Locate the cell with the specified text and output its [X, Y] center coordinate. 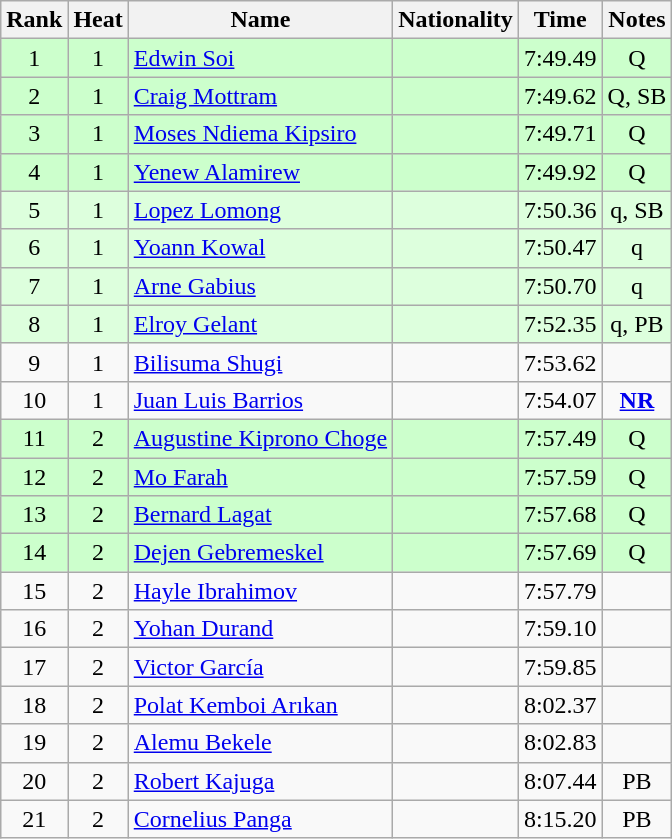
17 [34, 667]
Yohan Durand [260, 629]
Augustine Kiprono Choge [260, 438]
7:57.69 [560, 553]
Nationality [456, 20]
Alemu Bekele [260, 743]
7:49.62 [560, 96]
7:50.36 [560, 210]
18 [34, 705]
Hayle Ibrahimov [260, 591]
7:50.70 [560, 286]
Juan Luis Barrios [260, 400]
8:07.44 [560, 781]
Edwin Soi [260, 58]
8:15.20 [560, 819]
Victor García [260, 667]
Notes [637, 20]
Craig Mottram [260, 96]
Time [560, 20]
8:02.83 [560, 743]
Name [260, 20]
Cornelius Panga [260, 819]
7:57.59 [560, 477]
9 [34, 362]
20 [34, 781]
Lopez Lomong [260, 210]
15 [34, 591]
6 [34, 248]
7:54.07 [560, 400]
7:57.68 [560, 515]
3 [34, 134]
7:52.35 [560, 324]
7:49.92 [560, 172]
5 [34, 210]
7:57.49 [560, 438]
7:49.49 [560, 58]
7:59.10 [560, 629]
7:50.47 [560, 248]
7:49.71 [560, 134]
q, PB [637, 324]
Dejen Gebremeskel [260, 553]
Heat [98, 20]
4 [34, 172]
13 [34, 515]
Bernard Lagat [260, 515]
Bilisuma Shugi [260, 362]
11 [34, 438]
NR [637, 400]
8 [34, 324]
7:59.85 [560, 667]
Rank [34, 20]
7:57.79 [560, 591]
Moses Ndiema Kipsiro [260, 134]
Mo Farah [260, 477]
16 [34, 629]
14 [34, 553]
Polat Kemboi Arıkan [260, 705]
Yenew Alamirew [260, 172]
q, SB [637, 210]
8:02.37 [560, 705]
12 [34, 477]
10 [34, 400]
Robert Kajuga [260, 781]
7 [34, 286]
Elroy Gelant [260, 324]
Q, SB [637, 96]
Yoann Kowal [260, 248]
19 [34, 743]
7:53.62 [560, 362]
Arne Gabius [260, 286]
21 [34, 819]
